Find where the given text appears and provide that cell's center as (x, y) coordinate. 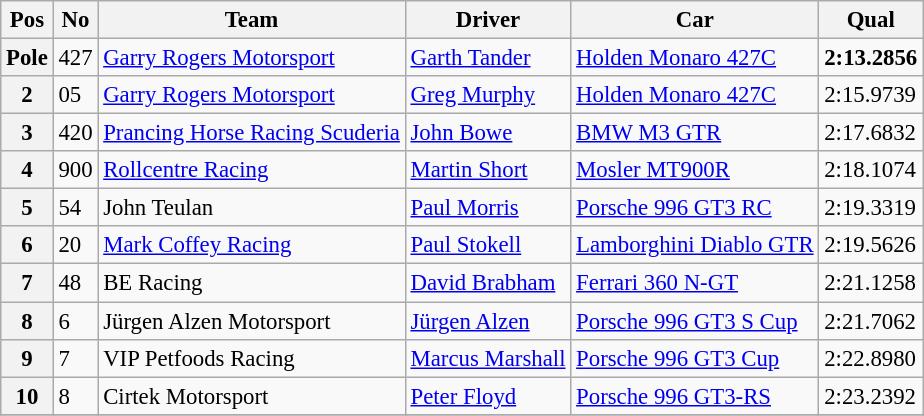
2:18.1074 (871, 170)
Car (695, 20)
Paul Morris (488, 208)
05 (76, 95)
2:21.1258 (871, 283)
Cirtek Motorsport (252, 396)
Pos (27, 20)
Driver (488, 20)
420 (76, 133)
Martin Short (488, 170)
No (76, 20)
Lamborghini Diablo GTR (695, 245)
48 (76, 283)
Prancing Horse Racing Scuderia (252, 133)
BMW M3 GTR (695, 133)
5 (27, 208)
2:21.7062 (871, 321)
2:15.9739 (871, 95)
Rollcentre Racing (252, 170)
2:19.3319 (871, 208)
20 (76, 245)
2:19.5626 (871, 245)
Porsche 996 GT3 Cup (695, 358)
2:23.2392 (871, 396)
4 (27, 170)
10 (27, 396)
900 (76, 170)
3 (27, 133)
VIP Petfoods Racing (252, 358)
David Brabham (488, 283)
Porsche 996 GT3 RC (695, 208)
Paul Stokell (488, 245)
Porsche 996 GT3-RS (695, 396)
Ferrari 360 N-GT (695, 283)
Porsche 996 GT3 S Cup (695, 321)
John Bowe (488, 133)
Pole (27, 58)
Mark Coffey Racing (252, 245)
Mosler MT900R (695, 170)
2 (27, 95)
Greg Murphy (488, 95)
Peter Floyd (488, 396)
Marcus Marshall (488, 358)
Qual (871, 20)
9 (27, 358)
BE Racing (252, 283)
54 (76, 208)
2:13.2856 (871, 58)
Team (252, 20)
John Teulan (252, 208)
Garth Tander (488, 58)
Jürgen Alzen Motorsport (252, 321)
2:17.6832 (871, 133)
2:22.8980 (871, 358)
Jürgen Alzen (488, 321)
427 (76, 58)
